Find where the given text appears and provide that cell's center as (X, Y) coordinate. 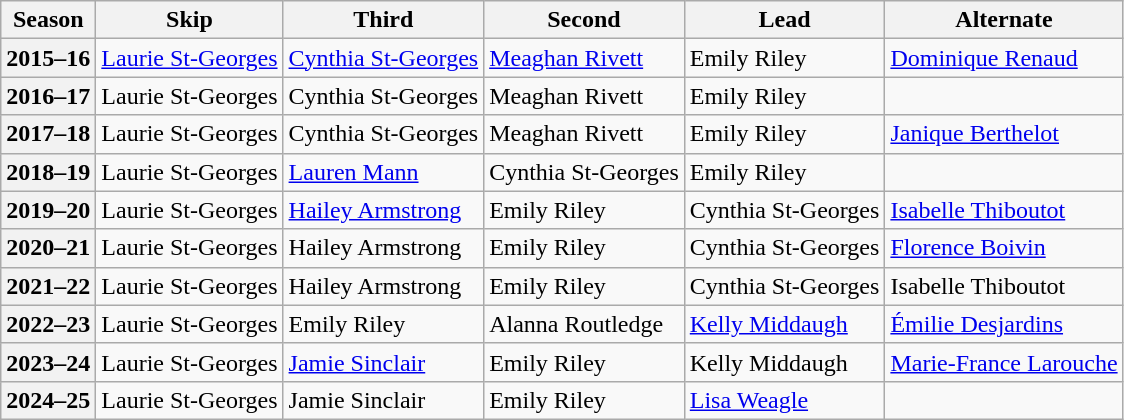
Alanna Routledge (584, 324)
Lisa Weagle (784, 400)
2021–22 (48, 286)
2018–19 (48, 172)
Season (48, 20)
Skip (190, 20)
2016–17 (48, 96)
2020–21 (48, 248)
Alternate (1004, 20)
Lead (784, 20)
Second (584, 20)
Third (384, 20)
2022–23 (48, 324)
Marie-France Larouche (1004, 362)
Émilie Desjardins (1004, 324)
Dominique Renaud (1004, 58)
2024–25 (48, 400)
2015–16 (48, 58)
2023–24 (48, 362)
2017–18 (48, 134)
Lauren Mann (384, 172)
2019–20 (48, 210)
Janique Berthelot (1004, 134)
Florence Boivin (1004, 248)
